Detect which cell encompasses the target text, then output its (x, y) center coordinate. 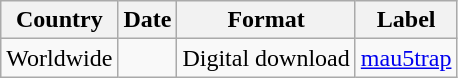
mau5trap (406, 58)
Format (266, 20)
Country (60, 20)
Digital download (266, 58)
Worldwide (60, 58)
Label (406, 20)
Date (148, 20)
